Return (X, Y) of the center of cell containing provided text 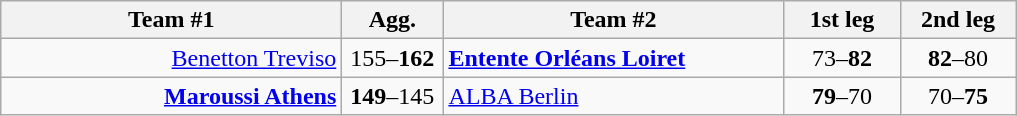
Entente Orléans Loiret (614, 58)
Maroussi Athens (172, 96)
155–162 (392, 58)
79–70 (842, 96)
ALBA Berlin (614, 96)
Team #1 (172, 20)
Benetton Treviso (172, 58)
82–80 (958, 58)
Agg. (392, 20)
Team #2 (614, 20)
1st leg (842, 20)
73–82 (842, 58)
2nd leg (958, 20)
70–75 (958, 96)
149–145 (392, 96)
